Provide the (x, y) coordinate of the cell's center where the given text is located.  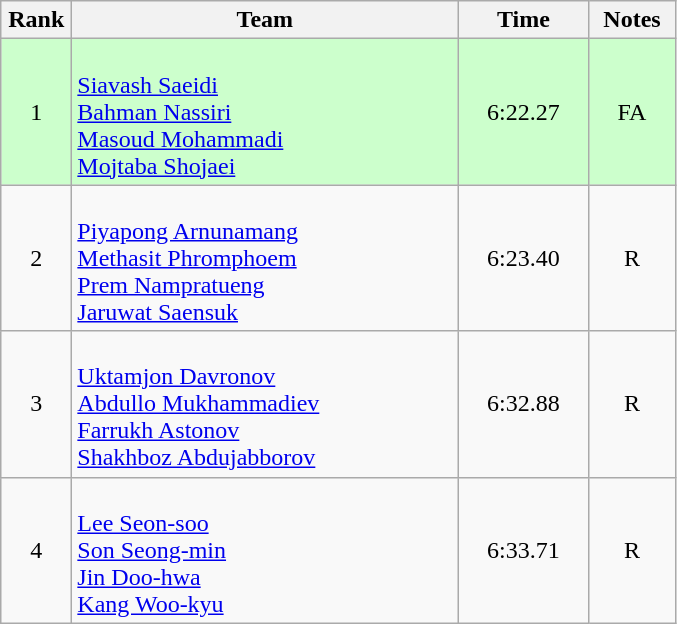
FA (632, 112)
Lee Seon-sooSon Seong-minJin Doo-hwaKang Woo-kyu (265, 550)
6:22.27 (524, 112)
4 (36, 550)
Uktamjon DavronovAbdullo MukhammadievFarrukh AstonovShakhboz Abdujabborov (265, 404)
Piyapong ArnunamangMethasit PhromphoemPrem NampratuengJaruwat Saensuk (265, 258)
2 (36, 258)
Team (265, 20)
Notes (632, 20)
Siavash SaeidiBahman NassiriMasoud MohammadiMojtaba Shojaei (265, 112)
Rank (36, 20)
3 (36, 404)
Time (524, 20)
6:32.88 (524, 404)
6:23.40 (524, 258)
6:33.71 (524, 550)
1 (36, 112)
